Locate the cell with the specified text and output its (x, y) center coordinate. 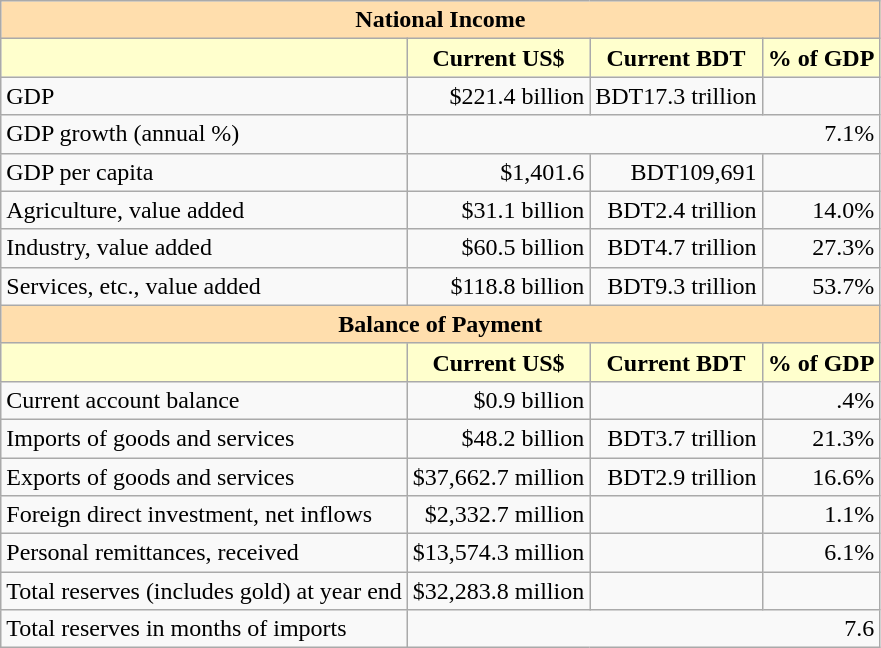
$2,332.7 million (498, 515)
6.1% (821, 553)
7.1% (644, 134)
BDT2.9 trillion (676, 477)
National Income (440, 20)
Total reserves in months of imports (204, 629)
27.3% (821, 248)
Total reserves (includes gold) at year end (204, 591)
BDT109,691 (676, 172)
Agriculture, value added (204, 210)
53.7% (821, 286)
BDT3.7 trillion (676, 438)
.4% (821, 400)
GDP growth (annual %) (204, 134)
BDT9.3 trillion (676, 286)
BDT4.7 trillion (676, 248)
GDP (204, 96)
$13,574.3 million (498, 553)
Balance of Payment (440, 324)
Personal remittances, received (204, 553)
BDT17.3 trillion (676, 96)
$31.1 billion (498, 210)
$0.9 billion (498, 400)
$48.2 billion (498, 438)
$37,662.7 million (498, 477)
7.6 (644, 629)
GDP per capita (204, 172)
21.3% (821, 438)
1.1% (821, 515)
$60.5 billion (498, 248)
Services, etc., value added (204, 286)
$118.8 billion (498, 286)
Exports of goods and services (204, 477)
Current account balance (204, 400)
16.6% (821, 477)
Imports of goods and services (204, 438)
$1,401.6 (498, 172)
$32,283.8 million (498, 591)
Industry, value added (204, 248)
Foreign direct investment, net inflows (204, 515)
BDT2.4 trillion (676, 210)
$221.4 billion (498, 96)
14.0% (821, 210)
